Scan for the cell matching the given text and deliver its [X, Y] coordinate at center. 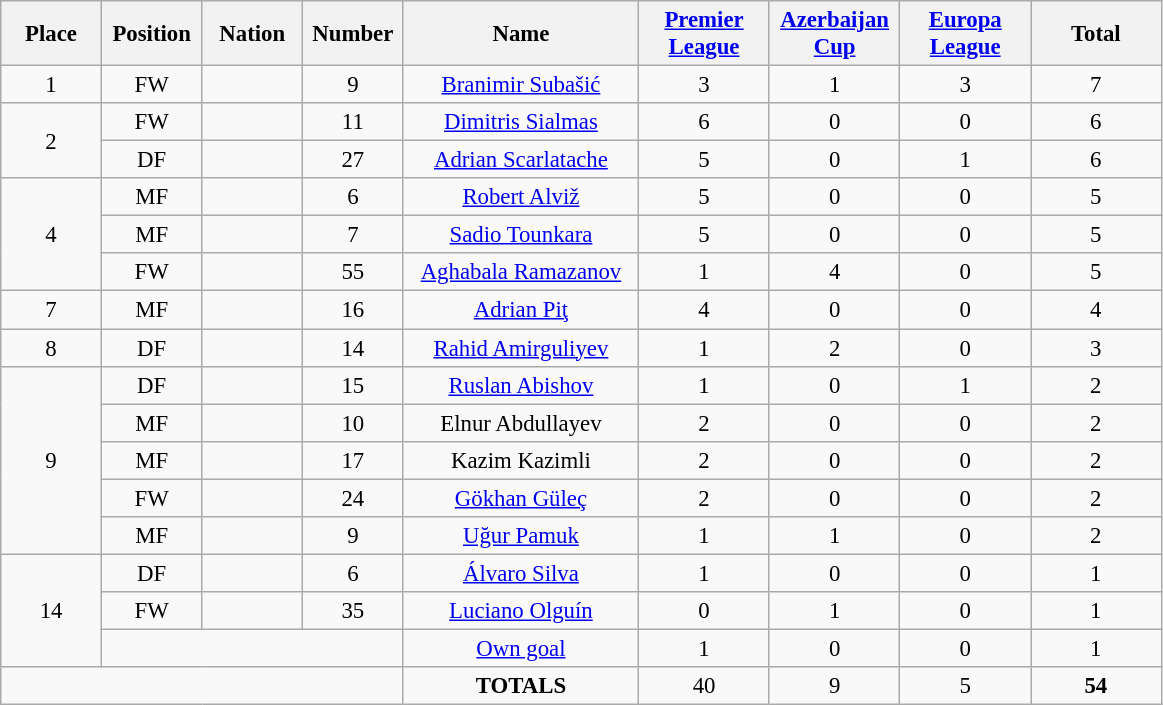
Aghabala Ramazanov [521, 273]
Number [354, 34]
Sadio Tounkara [521, 235]
Premier League [704, 34]
Álvaro Silva [521, 573]
27 [354, 160]
Azerbaijan Cup [834, 34]
17 [354, 460]
Ruslan Abishov [521, 385]
Kazim Kazimli [521, 460]
54 [1096, 686]
8 [52, 348]
Rahid Amirguliyev [521, 348]
Adrian Scarlatache [521, 160]
Position [152, 34]
55 [354, 273]
11 [354, 122]
Europa League [966, 34]
Total [1096, 34]
Robert Alviž [521, 197]
Uğur Pamuk [521, 536]
Gökhan Güleç [521, 498]
16 [354, 310]
40 [704, 686]
Place [52, 34]
Own goal [521, 648]
24 [354, 498]
Elnur Abdullayev [521, 423]
Nation [252, 34]
10 [354, 423]
Dimitris Sialmas [521, 122]
Adrian Piţ [521, 310]
35 [354, 611]
Name [521, 34]
15 [354, 385]
Branimir Subašić [521, 85]
TOTALS [521, 686]
Luciano Olguín [521, 611]
